For the text-containing cell, return its midpoint in [x, y] coordinate format. 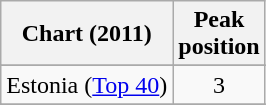
3 [219, 85]
Peakposition [219, 34]
Chart (2011) [87, 34]
Estonia (Top 40) [87, 85]
